Find where the given text appears and provide that cell's center as (X, Y) coordinate. 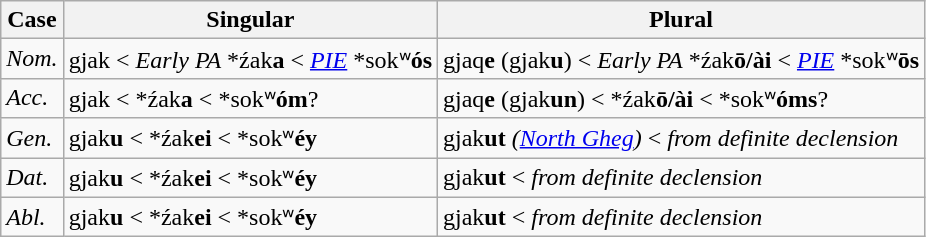
Case (32, 20)
gjakut (North Gheg) < from definite declension (682, 138)
Abl. (32, 217)
gjak < *źaka < *sokʷóm? (250, 98)
Nom. (32, 59)
gjaqe (gjakun) < *źakō/ài < *sokʷóms? (682, 98)
Singular (250, 20)
gjaqe (gjaku) < Early PA *źakō/ài < PIE *sokʷōs (682, 59)
Plural (682, 20)
Dat. (32, 178)
Acc. (32, 98)
Gen. (32, 138)
gjak < Early PA *źaka < PIE *sokʷós (250, 59)
